Capture the cell that displays the provided text and extract its (X, Y) central coordinate. 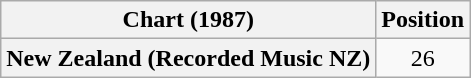
26 (423, 58)
New Zealand (Recorded Music NZ) (188, 58)
Position (423, 20)
Chart (1987) (188, 20)
